Output the [x, y] coordinate of the center of the cell containing the given text.  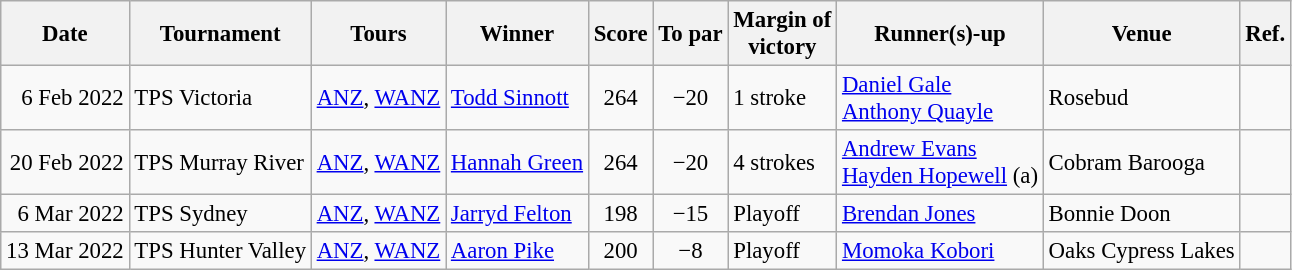
Margin ofvictory [782, 34]
TPS Sydney [220, 214]
20 Feb 2022 [65, 162]
Momoka Kobori [940, 251]
Aaron Pike [518, 251]
Score [620, 34]
6 Mar 2022 [65, 214]
6 Feb 2022 [65, 98]
To par [690, 34]
Tours [378, 34]
Daniel Gale Anthony Quayle [940, 98]
Oaks Cypress Lakes [1142, 251]
TPS Victoria [220, 98]
TPS Hunter Valley [220, 251]
Andrew Evans Hayden Hopewell (a) [940, 162]
Cobram Barooga [1142, 162]
TPS Murray River [220, 162]
Bonnie Doon [1142, 214]
Date [65, 34]
1 stroke [782, 98]
200 [620, 251]
Hannah Green [518, 162]
Ref. [1265, 34]
Jarryd Felton [518, 214]
Winner [518, 34]
4 strokes [782, 162]
Tournament [220, 34]
Rosebud [1142, 98]
Brendan Jones [940, 214]
−15 [690, 214]
Todd Sinnott [518, 98]
13 Mar 2022 [65, 251]
−8 [690, 251]
Venue [1142, 34]
Runner(s)-up [940, 34]
198 [620, 214]
